Provide the [X, Y] coordinate of the cell's center where the given text is located.  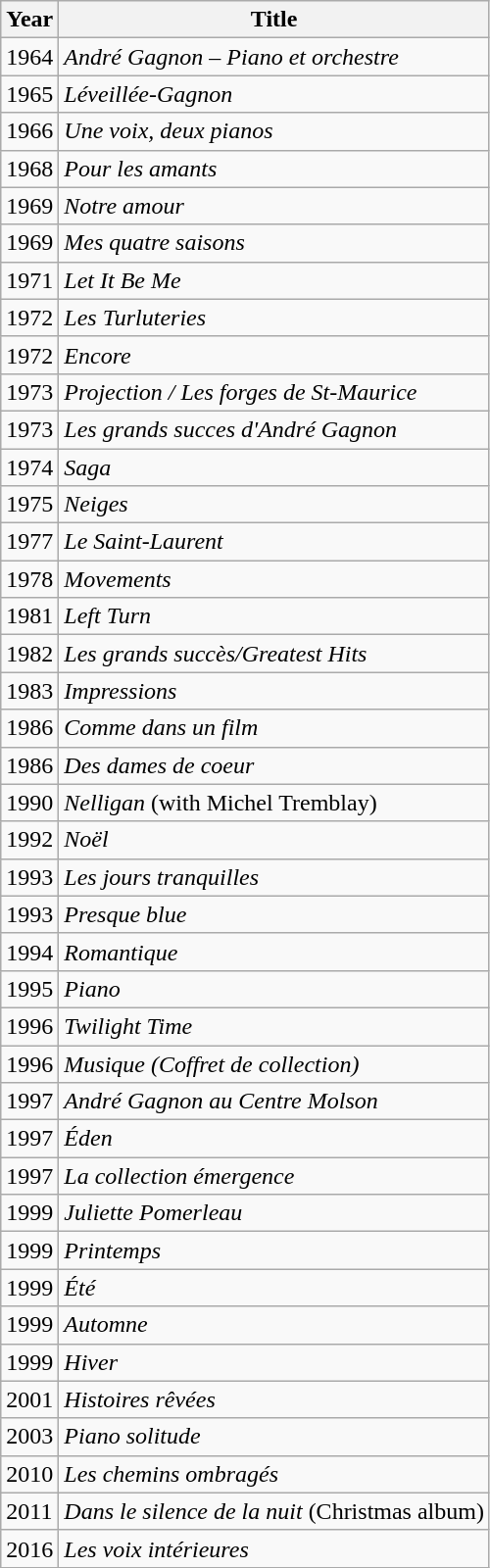
Les voix intérieures [274, 1548]
Encore [274, 355]
1971 [29, 280]
André Gagnon – Piano et orchestre [274, 57]
Neiges [274, 505]
Les chemins ombragés [274, 1474]
Let It Be Me [274, 280]
1974 [29, 467]
2016 [29, 1548]
1964 [29, 57]
1968 [29, 169]
Le Saint-Laurent [274, 542]
Presque blue [274, 914]
Éden [274, 1139]
Year [29, 20]
Projection / Les forges de St-Maurice [274, 392]
Automne [274, 1325]
Hiver [274, 1362]
Printemps [274, 1250]
Piano [274, 989]
Piano solitude [274, 1437]
Pour les amants [274, 169]
1977 [29, 542]
1981 [29, 616]
Juliette Pomerleau [274, 1213]
Les grands succes d'André Gagnon [274, 429]
2003 [29, 1437]
Title [274, 20]
1995 [29, 989]
Une voix, deux pianos [274, 131]
Des dames de coeur [274, 765]
Été [274, 1288]
1983 [29, 691]
André Gagnon au Centre Molson [274, 1102]
1978 [29, 579]
Comme dans un film [274, 728]
1982 [29, 654]
Nelligan (with Michel Tremblay) [274, 803]
2010 [29, 1474]
Les grands succès/Greatest Hits [274, 654]
Histoires rêvées [274, 1399]
Musique (Coffret de collection) [274, 1063]
Impressions [274, 691]
Notre amour [274, 206]
Dans le silence de la nuit (Christmas album) [274, 1511]
2001 [29, 1399]
Twilight Time [274, 1026]
Noël [274, 840]
Les jours tranquilles [274, 877]
1965 [29, 94]
Romantique [274, 952]
Léveillée-Gagnon [274, 94]
Les Turluteries [274, 318]
1994 [29, 952]
1990 [29, 803]
Mes quatre saisons [274, 243]
1966 [29, 131]
Left Turn [274, 616]
2011 [29, 1511]
La collection émergence [274, 1176]
Movements [274, 579]
Saga [274, 467]
1975 [29, 505]
1992 [29, 840]
